Return the [X, Y] coordinate for the center point of the cell that contains the specified text.  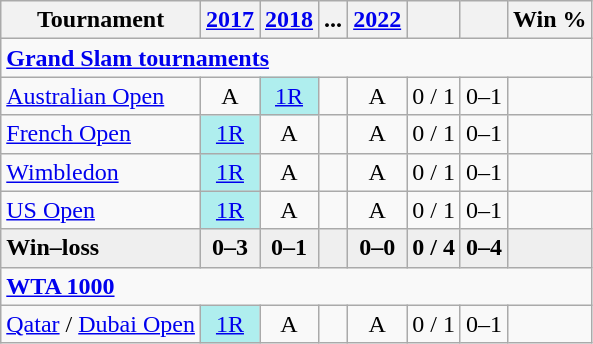
Qatar / Dubai Open [101, 324]
Win–loss [101, 248]
0 / 4 [434, 248]
0–0 [378, 248]
Wimbledon [101, 172]
Tournament [101, 20]
US Open [101, 210]
WTA 1000 [296, 286]
French Open [101, 134]
2018 [290, 20]
Australian Open [101, 96]
0–4 [484, 248]
2017 [230, 20]
... [334, 20]
2022 [378, 20]
Grand Slam tournaments [296, 58]
Win % [550, 20]
0–3 [230, 248]
